Identify which cell holds the provided text, then report its (x, y) central coordinate. 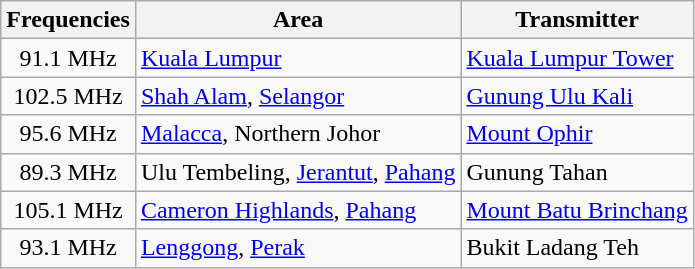
105.1 MHz (68, 210)
Gunung Tahan (577, 172)
Malacca, Northern Johor (298, 134)
Cameron Highlands, Pahang (298, 210)
93.1 MHz (68, 248)
91.1 MHz (68, 58)
Bukit Ladang Teh (577, 248)
Frequencies (68, 20)
102.5 MHz (68, 96)
Mount Ophir (577, 134)
Lenggong, Perak (298, 248)
Transmitter (577, 20)
Kuala Lumpur (298, 58)
89.3 MHz (68, 172)
Gunung Ulu Kali (577, 96)
Kuala Lumpur Tower (577, 58)
95.6 MHz (68, 134)
Ulu Tembeling, Jerantut, Pahang (298, 172)
Shah Alam, Selangor (298, 96)
Area (298, 20)
Mount Batu Brinchang (577, 210)
